Extract the (x, y) coordinate from the center of the cell holding the provided text.  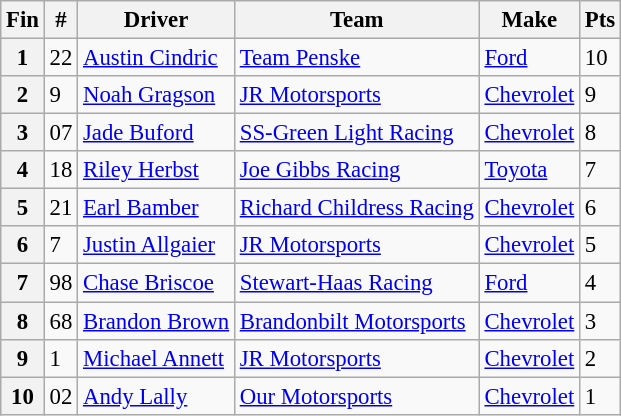
Our Motorsports (356, 396)
18 (60, 170)
68 (60, 321)
Make (529, 20)
Riley Herbst (156, 170)
Andy Lally (156, 396)
Chase Briscoe (156, 283)
Pts (600, 20)
Fin (23, 20)
Jade Buford (156, 133)
Toyota (529, 170)
Earl Bamber (156, 208)
Joe Gibbs Racing (356, 170)
Richard Childress Racing (356, 208)
Stewart-Haas Racing (356, 283)
Team Penske (356, 58)
Austin Cindric (156, 58)
# (60, 20)
SS-Green Light Racing (356, 133)
Brandonbilt Motorsports (356, 321)
21 (60, 208)
22 (60, 58)
Driver (156, 20)
07 (60, 133)
Team (356, 20)
Michael Annett (156, 358)
Noah Gragson (156, 95)
Justin Allgaier (156, 245)
02 (60, 396)
Brandon Brown (156, 321)
98 (60, 283)
